From the cell containing the given text, extract its center point as (X, Y) coordinate. 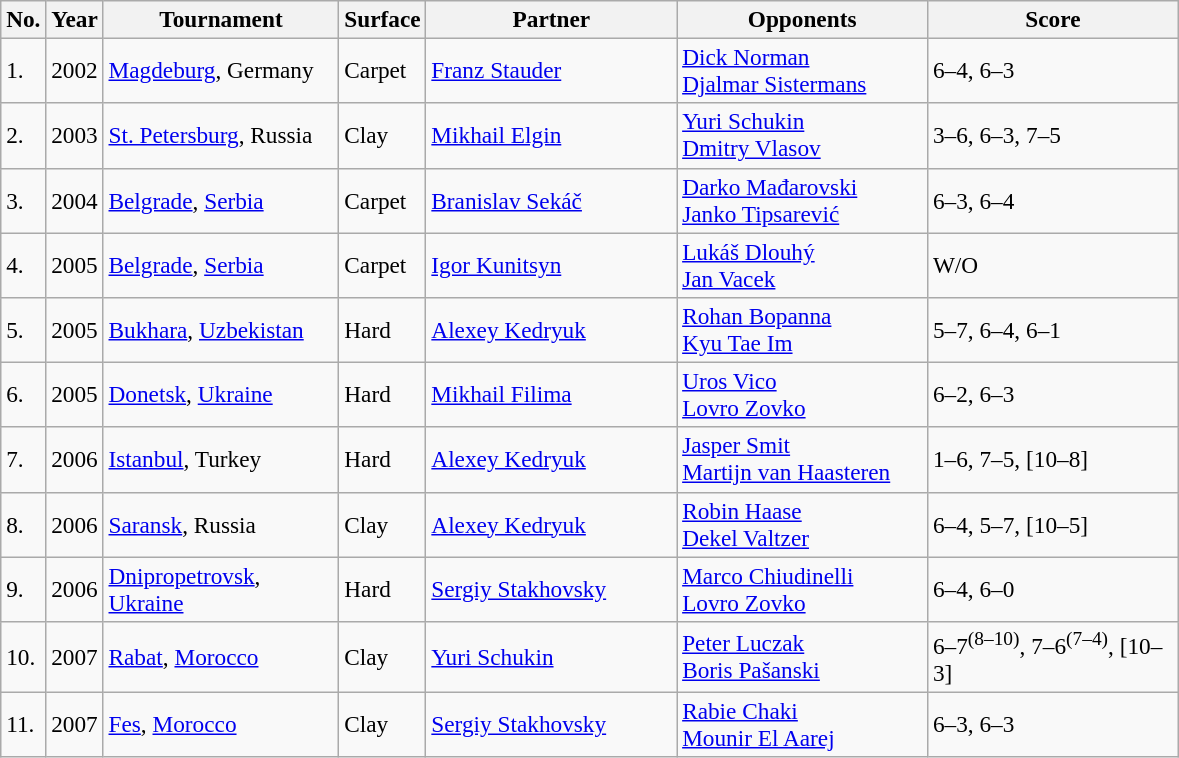
Marco Chiudinelli Lovro Zovko (802, 588)
Magdeburg, Germany (221, 70)
6–4, 5–7, [10–5] (1054, 524)
6. (24, 394)
6–4, 6–0 (1054, 588)
6–3, 6–3 (1054, 724)
Dnipropetrovsk, Ukraine (221, 588)
No. (24, 19)
Tournament (221, 19)
Mikhail Elgin (552, 136)
1. (24, 70)
Rohan Bopanna Kyu Tae Im (802, 330)
Fes, Morocco (221, 724)
Donetsk, Ukraine (221, 394)
5. (24, 330)
St. Petersburg, Russia (221, 136)
Lukáš Dlouhý Jan Vacek (802, 264)
8. (24, 524)
Igor Kunitsyn (552, 264)
2004 (74, 200)
Year (74, 19)
2. (24, 136)
5–7, 6–4, 6–1 (1054, 330)
6–2, 6–3 (1054, 394)
Robin Haase Dekel Valtzer (802, 524)
Franz Stauder (552, 70)
Partner (552, 19)
Saransk, Russia (221, 524)
Yuri Schukin Dmitry Vlasov (802, 136)
Branislav Sekáč (552, 200)
2003 (74, 136)
W/O (1054, 264)
10. (24, 656)
Jasper Smit Martijn van Haasteren (802, 460)
11. (24, 724)
Bukhara, Uzbekistan (221, 330)
4. (24, 264)
Peter Luczak Boris Pašanski (802, 656)
Rabie Chaki Mounir El Aarej (802, 724)
3–6, 6–3, 7–5 (1054, 136)
Mikhail Filima (552, 394)
7. (24, 460)
Rabat, Morocco (221, 656)
3. (24, 200)
9. (24, 588)
Surface (382, 19)
Score (1054, 19)
Uros Vico Lovro Zovko (802, 394)
6–4, 6–3 (1054, 70)
Darko Mađarovski Janko Tipsarević (802, 200)
Opponents (802, 19)
1–6, 7–5, [10–8] (1054, 460)
2002 (74, 70)
Istanbul, Turkey (221, 460)
6–7(8–10), 7–6(7–4), [10–3] (1054, 656)
Yuri Schukin (552, 656)
6–3, 6–4 (1054, 200)
Dick Norman Djalmar Sistermans (802, 70)
